From the cell containing the given text, extract its center point as (x, y) coordinate. 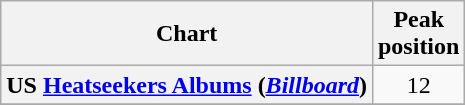
Peakposition (418, 34)
Chart (187, 34)
12 (418, 85)
US Heatseekers Albums (Billboard) (187, 85)
